Extract the (X, Y) coordinate from the center of the cell holding the provided text.  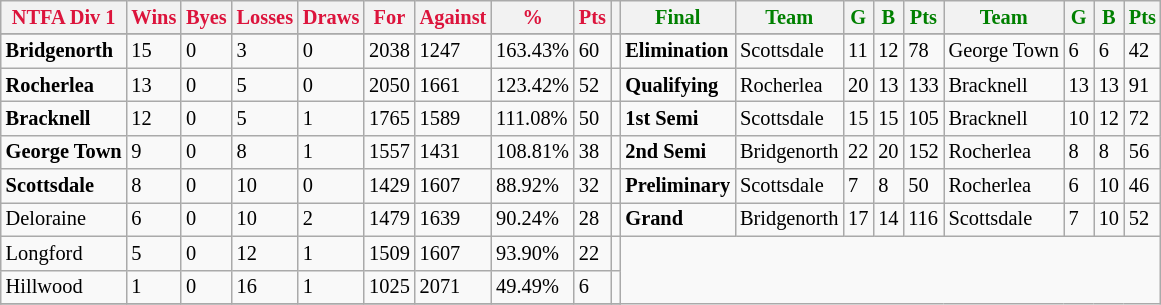
Byes (206, 17)
2050 (389, 85)
Final (678, 17)
1661 (454, 85)
Preliminary (678, 186)
Grand (678, 219)
1st Semi (678, 118)
28 (592, 219)
11 (858, 51)
1247 (454, 51)
9 (154, 152)
Elimination (678, 51)
90.24% (532, 219)
1639 (454, 219)
32 (592, 186)
3 (265, 51)
163.43% (532, 51)
16 (265, 287)
Hillwood (64, 287)
49.49% (532, 287)
1589 (454, 118)
108.81% (532, 152)
1025 (389, 287)
46 (1142, 186)
1429 (389, 186)
1431 (454, 152)
Qualifying (678, 85)
2nd Semi (678, 152)
2071 (454, 287)
14 (888, 219)
42 (1142, 51)
93.90% (532, 253)
Longford (64, 253)
17 (858, 219)
152 (923, 152)
72 (1142, 118)
60 (592, 51)
% (532, 17)
1509 (389, 253)
56 (1142, 152)
1557 (389, 152)
78 (923, 51)
2038 (389, 51)
116 (923, 219)
105 (923, 118)
For (389, 17)
2 (331, 219)
1479 (389, 219)
Losses (265, 17)
Draws (331, 17)
Wins (154, 17)
133 (923, 85)
38 (592, 152)
Deloraine (64, 219)
NTFA Div 1 (64, 17)
88.92% (532, 186)
1765 (389, 118)
111.08% (532, 118)
123.42% (532, 85)
91 (1142, 85)
Against (454, 17)
